Extract the [x, y] coordinate from the center of the cell holding the provided text.  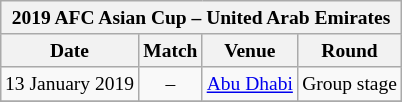
13 January 2019 [69, 84]
Abu Dhabi [250, 84]
Venue [250, 50]
2019 AFC Asian Cup – United Arab Emirates [200, 18]
Date [69, 50]
– [170, 84]
Group stage [349, 84]
Round [349, 50]
Match [170, 50]
